Pinpoint the cell where the given text exists, returning its (x, y) midpoint coordinate. 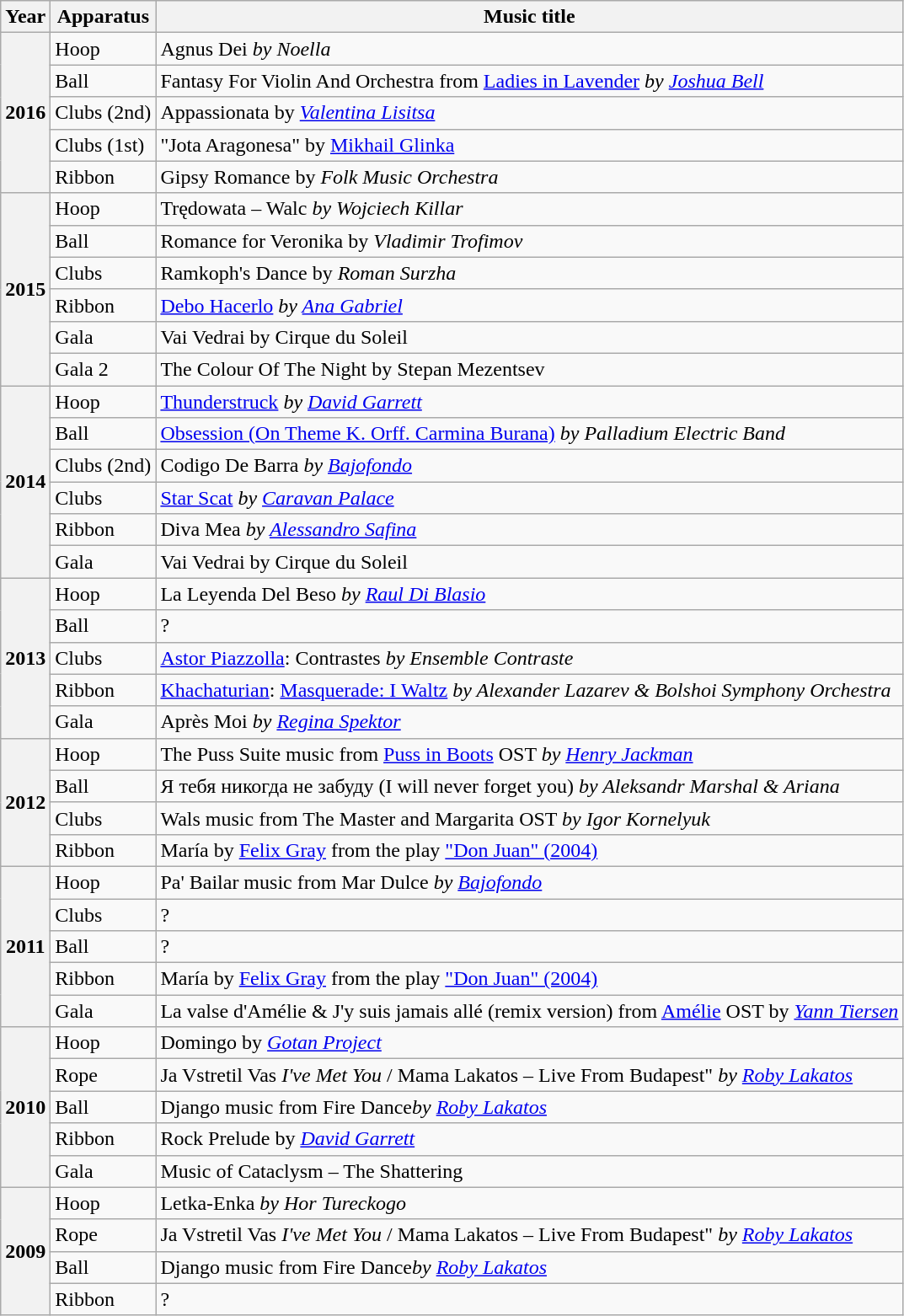
Star Scat by Caravan Palace (529, 498)
Pa' Bailar music from Mar Dulce by Bajofondo (529, 882)
2011 (25, 946)
Diva Mea by Alessandro Safina (529, 530)
Ramkoph's Dance by Roman Surzha (529, 273)
Romance for Veronika by Vladimir Trofimov (529, 241)
2016 (25, 113)
Debo Hacerlo by Ana Gabriel (529, 305)
Apparatus (103, 17)
Obsession (On Theme K. Orff. Carmina Burana) by Palladium Electric Band (529, 434)
Gipsy Romance by Folk Music Orchestra (529, 177)
Music title (529, 17)
Appassionata by Valentina Lisitsa (529, 113)
Letka-Enka by Hor Tureckogo (529, 1203)
Wals music from The Master and Margarita OST by Igor Kornelyuk (529, 818)
Trędowata – Walc by Wojciech Killar (529, 209)
2014 (25, 482)
Rock Prelude by David Garrett (529, 1139)
2012 (25, 802)
2013 (25, 658)
Agnus Dei by Noella (529, 49)
Fantasy For Violin And Orchestra from Ladies in Lavender by Joshua Bell (529, 81)
"Jota Aragonesa" by Mikhail Glinka (529, 145)
Thunderstruck by David Garrett (529, 402)
2015 (25, 289)
Astor Piazzolla: Contrastes by Ensemble Contraste (529, 658)
Gala 2 (103, 369)
Codigo De Barra by Bajofondo (529, 466)
La Leyenda Del Beso by Raul Di Blasio (529, 594)
The Puss Suite music from Puss in Boots OST by Henry Jackman (529, 754)
Domingo by Gotan Project (529, 1043)
Music of Cataclysm – The Shattering (529, 1171)
2009 (25, 1251)
La valse d'Amélie & J'y suis jamais allé (remix version) from Amélie OST by Yann Tiersen (529, 1011)
Year (25, 17)
Clubs (1st) (103, 145)
Khachaturian: Masquerade: I Waltz by Alexander Lazarev & Bolshoi Symphony Orchestra (529, 690)
2010 (25, 1107)
Après Moi by Regina Spektor (529, 722)
Я тебя никогда не забуду (I will never forget you) by Aleksandr Marshal & Ariana (529, 786)
The Colour Of The Night by Stepan Mezentsev (529, 369)
